Scan for the cell matching the given text and deliver its (x, y) coordinate at center. 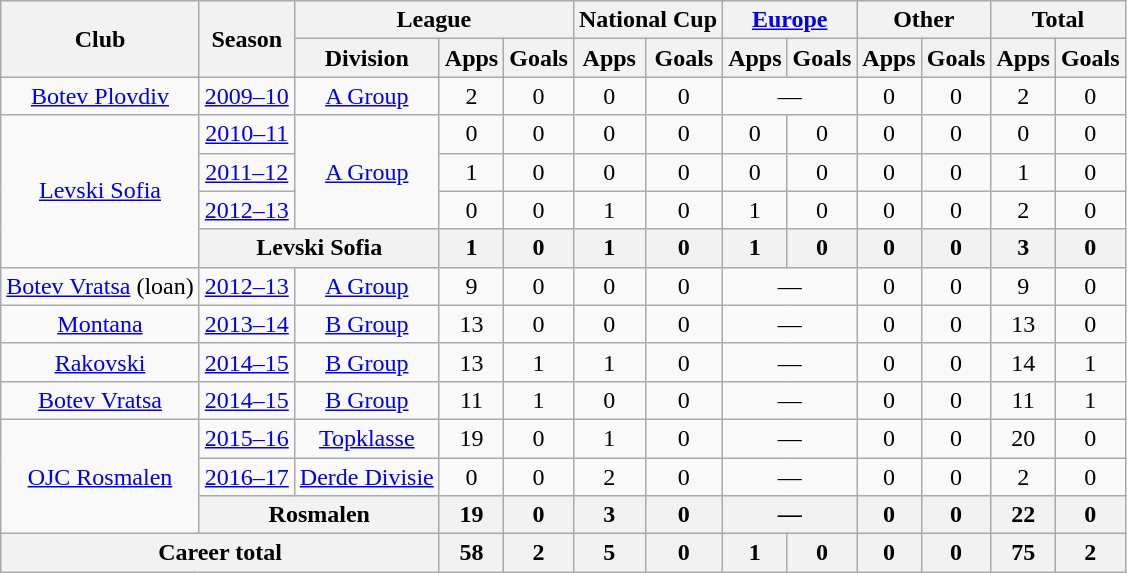
Europe (790, 20)
14 (1023, 362)
2009–10 (246, 96)
National Cup (648, 20)
Club (100, 39)
2013–14 (246, 324)
20 (1023, 438)
Rakovski (100, 362)
2016–17 (246, 477)
Botev Plovdiv (100, 96)
Topklasse (366, 438)
Career total (220, 553)
Botev Vratsa (loan) (100, 286)
Division (366, 58)
Botev Vratsa (100, 400)
Rosmalen (319, 515)
2015–16 (246, 438)
Season (246, 39)
58 (471, 553)
League (434, 20)
5 (609, 553)
22 (1023, 515)
Total (1058, 20)
Montana (100, 324)
75 (1023, 553)
Derde Divisie (366, 477)
2011–12 (246, 172)
OJC Rosmalen (100, 476)
Other (924, 20)
2010–11 (246, 134)
